Identify which cell holds the provided text, then report its [x, y] central coordinate. 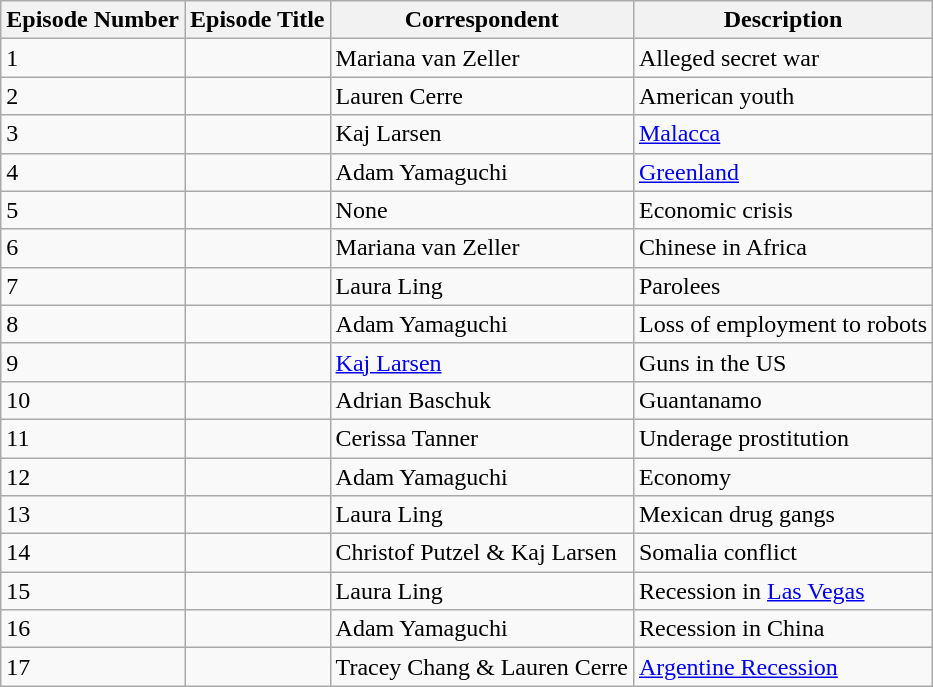
Malacca [782, 134]
Parolees [782, 286]
16 [93, 629]
American youth [782, 96]
4 [93, 172]
Mexican drug gangs [782, 515]
8 [93, 324]
Underage prostitution [782, 438]
Episode Number [93, 20]
Tracey Chang & Lauren Cerre [482, 667]
Description [782, 20]
12 [93, 477]
Adrian Baschuk [482, 400]
9 [93, 362]
13 [93, 515]
None [482, 210]
Christof Putzel & Kaj Larsen [482, 553]
Lauren Cerre [482, 96]
Loss of employment to robots [782, 324]
Episode Title [257, 20]
5 [93, 210]
Greenland [782, 172]
Alleged secret war [782, 58]
15 [93, 591]
Economic crisis [782, 210]
Economy [782, 477]
11 [93, 438]
Recession in Las Vegas [782, 591]
Argentine Recession [782, 667]
6 [93, 248]
10 [93, 400]
Recession in China [782, 629]
3 [93, 134]
Cerissa Tanner [482, 438]
Guantanamo [782, 400]
Somalia conflict [782, 553]
17 [93, 667]
2 [93, 96]
7 [93, 286]
1 [93, 58]
14 [93, 553]
Correspondent [482, 20]
Chinese in Africa [782, 248]
Guns in the US [782, 362]
